Find where the given text appears and provide that cell's center as (X, Y) coordinate. 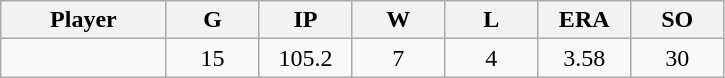
3.58 (584, 58)
L (492, 20)
7 (398, 58)
30 (678, 58)
Player (84, 20)
G (212, 20)
ERA (584, 20)
105.2 (306, 58)
4 (492, 58)
W (398, 20)
15 (212, 58)
SO (678, 20)
IP (306, 20)
